Output the (X, Y) coordinate of the center of the cell containing the given text.  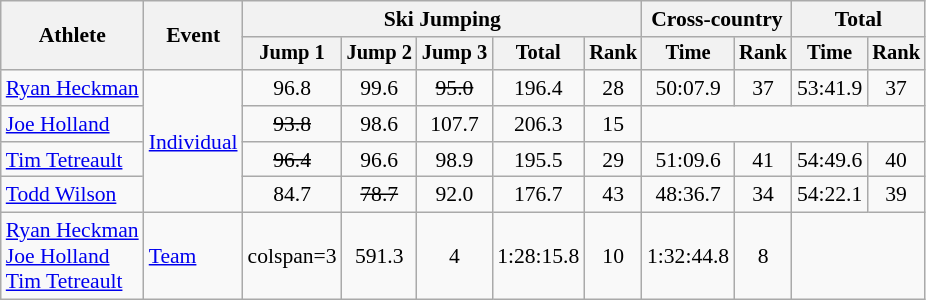
99.6 (380, 88)
Individual (194, 141)
107.7 (454, 124)
39 (896, 195)
1:32:44.8 (688, 256)
98.6 (380, 124)
28 (613, 88)
196.4 (538, 88)
10 (613, 256)
591.3 (380, 256)
Cross-country (717, 19)
92.0 (454, 195)
206.3 (538, 124)
4 (454, 256)
54:49.6 (830, 160)
Athlete (72, 36)
29 (613, 160)
50:07.9 (688, 88)
43 (613, 195)
98.9 (454, 160)
Jump 1 (292, 54)
Event (194, 36)
195.5 (538, 160)
176.7 (538, 195)
78.7 (380, 195)
96.4 (292, 160)
Jump 2 (380, 54)
34 (763, 195)
93.8 (292, 124)
15 (613, 124)
48:36.7 (688, 195)
Jump 3 (454, 54)
54:22.1 (830, 195)
84.7 (292, 195)
Ski Jumping (442, 19)
Team (194, 256)
Joe Holland (72, 124)
53:41.9 (830, 88)
51:09.6 (688, 160)
Ryan HeckmanJoe HollandTim Tetreault (72, 256)
Ryan Heckman (72, 88)
96.8 (292, 88)
1:28:15.8 (538, 256)
95.0 (454, 88)
96.6 (380, 160)
colspan=3 (292, 256)
8 (763, 256)
41 (763, 160)
Tim Tetreault (72, 160)
Todd Wilson (72, 195)
40 (896, 160)
